Locate the cell with the specified text and output its [X, Y] center coordinate. 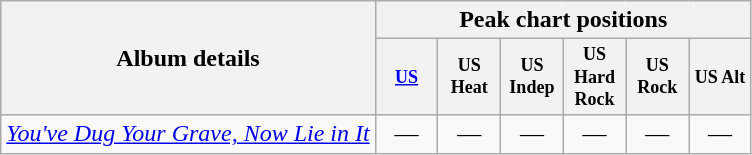
US Indep [532, 77]
US Hard Rock [594, 77]
Album details [188, 58]
You've Dug Your Grave, Now Lie in It [188, 134]
US [406, 77]
US Rock [658, 77]
US Alt [720, 77]
Peak chart positions [563, 20]
US Heat [470, 77]
